Pinpoint the cell where the given text exists, returning its (x, y) midpoint coordinate. 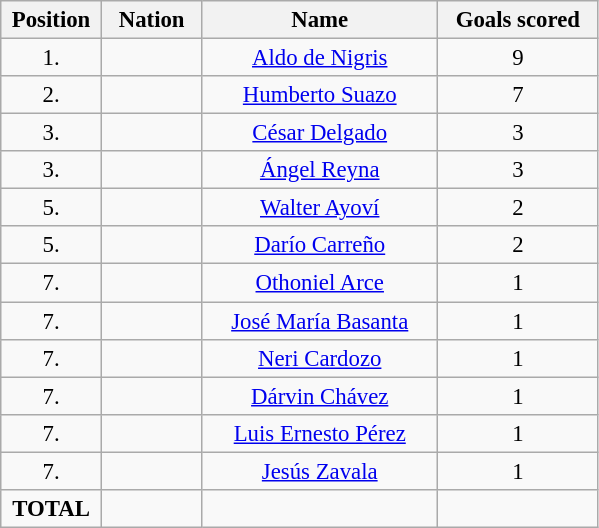
Jesús Zavala (320, 471)
Aldo de Nigris (320, 58)
Goals scored (518, 20)
Ángel Reyna (320, 170)
TOTAL (52, 509)
1. (52, 58)
Walter Ayoví (320, 208)
2. (52, 95)
9 (518, 58)
Nation (152, 20)
Position (52, 20)
Dárvin Chávez (320, 396)
Othoniel Arce (320, 283)
Humberto Suazo (320, 95)
Luis Ernesto Pérez (320, 433)
José María Basanta (320, 321)
Darío Carreño (320, 245)
César Delgado (320, 133)
Name (320, 20)
7 (518, 95)
Neri Cardozo (320, 358)
